For the text-containing cell, return its midpoint in (X, Y) coordinate format. 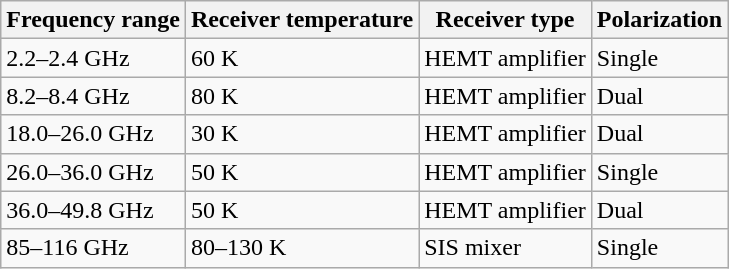
60 K (302, 58)
80–130 K (302, 248)
85–116 GHz (94, 248)
18.0–26.0 GHz (94, 134)
2.2–2.4 GHz (94, 58)
Polarization (659, 20)
26.0–36.0 GHz (94, 172)
30 K (302, 134)
8.2–8.4 GHz (94, 96)
36.0–49.8 GHz (94, 210)
SIS mixer (506, 248)
80 K (302, 96)
Receiver type (506, 20)
Receiver temperature (302, 20)
Frequency range (94, 20)
